Find where the given text appears and provide that cell's center as (x, y) coordinate. 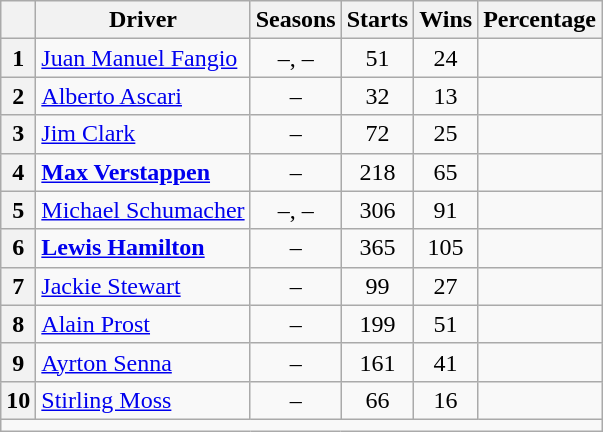
4 (18, 172)
Seasons (296, 20)
5 (18, 210)
8 (18, 324)
Percentage (540, 20)
Jackie Stewart (143, 286)
306 (377, 210)
161 (377, 362)
65 (446, 172)
27 (446, 286)
99 (377, 286)
Jim Clark (143, 134)
25 (446, 134)
72 (377, 134)
365 (377, 248)
Alain Prost (143, 324)
32 (377, 96)
Max Verstappen (143, 172)
Juan Manuel Fangio (143, 58)
Alberto Ascari (143, 96)
6 (18, 248)
10 (18, 400)
105 (446, 248)
1 (18, 58)
Starts (377, 20)
24 (446, 58)
91 (446, 210)
9 (18, 362)
66 (377, 400)
218 (377, 172)
41 (446, 362)
Wins (446, 20)
Ayrton Senna (143, 362)
13 (446, 96)
Lewis Hamilton (143, 248)
7 (18, 286)
199 (377, 324)
Michael Schumacher (143, 210)
3 (18, 134)
2 (18, 96)
Stirling Moss (143, 400)
16 (446, 400)
Driver (143, 20)
